Extract the [X, Y] coordinate from the center of the cell holding the provided text.  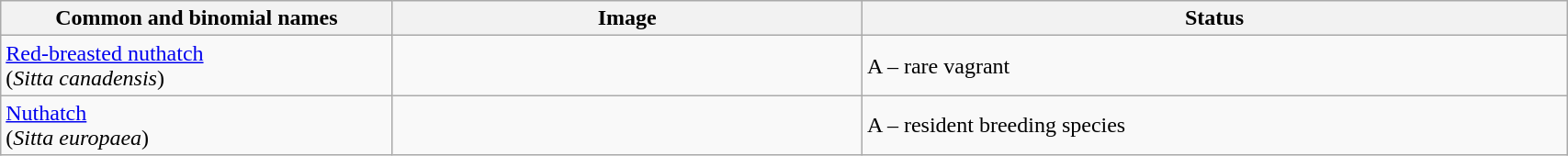
Image [626, 18]
Nuthatch(Sitta europaea) [197, 125]
Red-breasted nuthatch(Sitta canadensis) [197, 66]
A – rare vagrant [1214, 66]
Status [1214, 18]
A – resident breeding species [1214, 125]
Common and binomial names [197, 18]
